Capture the cell that displays the provided text and extract its [x, y] central coordinate. 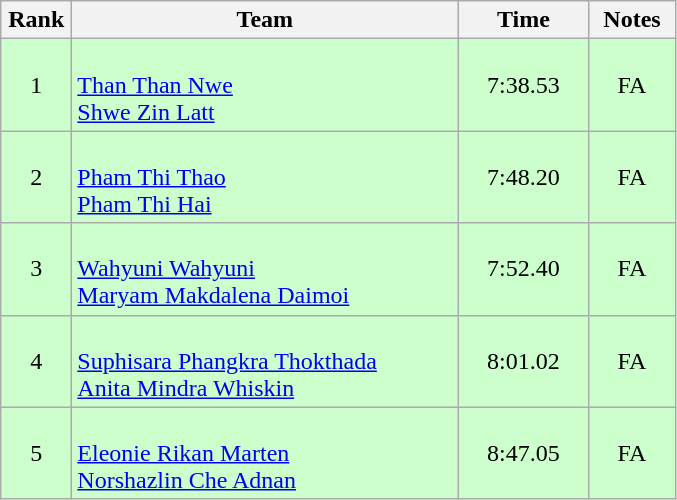
1 [36, 85]
Rank [36, 20]
Notes [632, 20]
7:48.20 [524, 177]
Than Than NweShwe Zin Latt [265, 85]
7:52.40 [524, 269]
7:38.53 [524, 85]
Suphisara Phangkra ThokthadaAnita Mindra Whiskin [265, 361]
Time [524, 20]
5 [36, 453]
Team [265, 20]
Eleonie Rikan MartenNorshazlin Che Adnan [265, 453]
3 [36, 269]
4 [36, 361]
Pham Thi ThaoPham Thi Hai [265, 177]
Wahyuni WahyuniMaryam Makdalena Daimoi [265, 269]
8:47.05 [524, 453]
2 [36, 177]
8:01.02 [524, 361]
